Extract the (x, y) coordinate from the center of the cell holding the provided text.  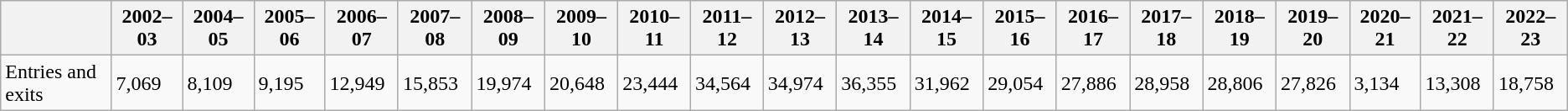
3,134 (1385, 82)
2012–13 (799, 29)
18,758 (1530, 82)
2020–21 (1385, 29)
8,109 (218, 82)
7,069 (147, 82)
2014–15 (946, 29)
2006–07 (362, 29)
2021–22 (1457, 29)
13,308 (1457, 82)
2016–17 (1092, 29)
34,974 (799, 82)
2015–16 (1020, 29)
2004–05 (218, 29)
36,355 (873, 82)
12,949 (362, 82)
2002–03 (147, 29)
2018–19 (1240, 29)
28,806 (1240, 82)
9,195 (290, 82)
2022–23 (1530, 29)
2010–11 (655, 29)
2007–08 (434, 29)
34,564 (727, 82)
27,826 (1313, 82)
2008–09 (508, 29)
2017–18 (1166, 29)
23,444 (655, 82)
20,648 (581, 82)
2013–14 (873, 29)
27,886 (1092, 82)
28,958 (1166, 82)
19,974 (508, 82)
Entries and exits (56, 82)
29,054 (1020, 82)
2019–20 (1313, 29)
31,962 (946, 82)
15,853 (434, 82)
2009–10 (581, 29)
2011–12 (727, 29)
2005–06 (290, 29)
